Extract the [X, Y] coordinate from the center of the cell holding the provided text.  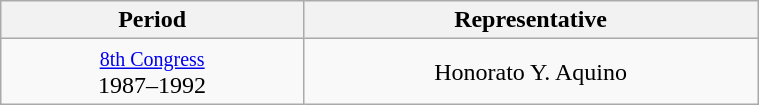
Honorato Y. Aquino [530, 72]
Period [152, 20]
Representative [530, 20]
8th Congress1987–1992 [152, 72]
